Determine the [X, Y] coordinate at the center of the cell enclosing the given text.  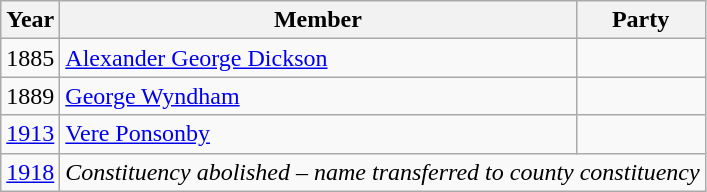
Vere Ponsonby [318, 134]
Constituency abolished – name transferred to county constituency [382, 172]
1913 [30, 134]
George Wyndham [318, 96]
Party [640, 20]
Alexander George Dickson [318, 58]
1918 [30, 172]
1889 [30, 96]
Member [318, 20]
Year [30, 20]
1885 [30, 58]
